Detect which cell encompasses the target text, then output its [X, Y] center coordinate. 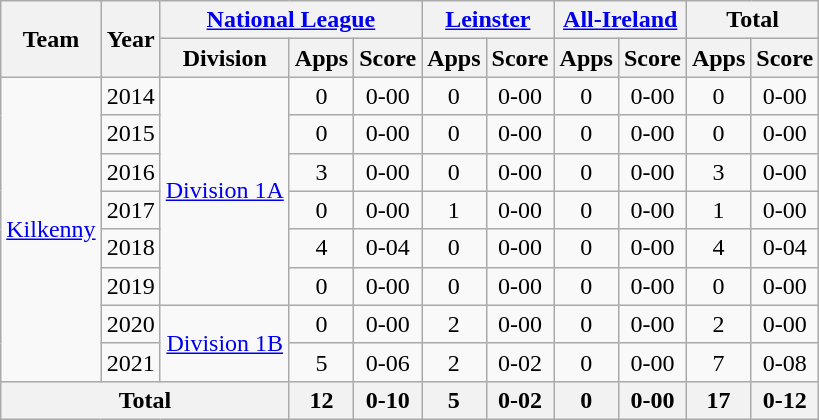
0-08 [785, 362]
Division 1B [224, 343]
0-06 [388, 362]
2019 [130, 286]
2020 [130, 324]
0-10 [388, 400]
2015 [130, 134]
Kilkenny [51, 229]
Division 1A [224, 191]
National League [290, 20]
0-12 [785, 400]
7 [718, 362]
2014 [130, 96]
All-Ireland [620, 20]
Division [224, 58]
2018 [130, 248]
2017 [130, 210]
Leinster [488, 20]
Year [130, 39]
2021 [130, 362]
2016 [130, 172]
12 [321, 400]
Team [51, 39]
17 [718, 400]
